Capture the cell that displays the provided text and extract its [x, y] central coordinate. 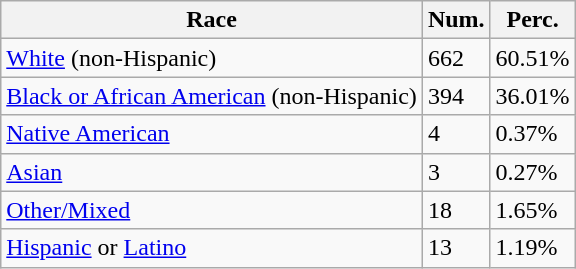
Native American [212, 134]
Black or African American (non-Hispanic) [212, 96]
Asian [212, 172]
394 [456, 96]
Num. [456, 20]
0.37% [532, 134]
White (non-Hispanic) [212, 58]
3 [456, 172]
4 [456, 134]
Race [212, 20]
13 [456, 248]
0.27% [532, 172]
36.01% [532, 96]
60.51% [532, 58]
Other/Mixed [212, 210]
Perc. [532, 20]
1.65% [532, 210]
18 [456, 210]
662 [456, 58]
1.19% [532, 248]
Hispanic or Latino [212, 248]
